Output the [X, Y] coordinate of the center of the cell containing the given text.  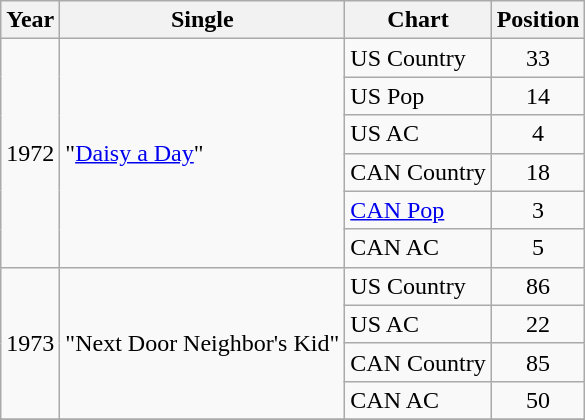
14 [538, 96]
Chart [418, 20]
85 [538, 362]
33 [538, 58]
1973 [30, 343]
1972 [30, 153]
Position [538, 20]
4 [538, 134]
CAN Pop [418, 210]
18 [538, 172]
50 [538, 400]
22 [538, 324]
3 [538, 210]
86 [538, 286]
Single [202, 20]
Year [30, 20]
"Next Door Neighbor's Kid" [202, 343]
"Daisy a Day" [202, 153]
5 [538, 248]
US Pop [418, 96]
